Detect which cell encompasses the target text, then output its [X, Y] center coordinate. 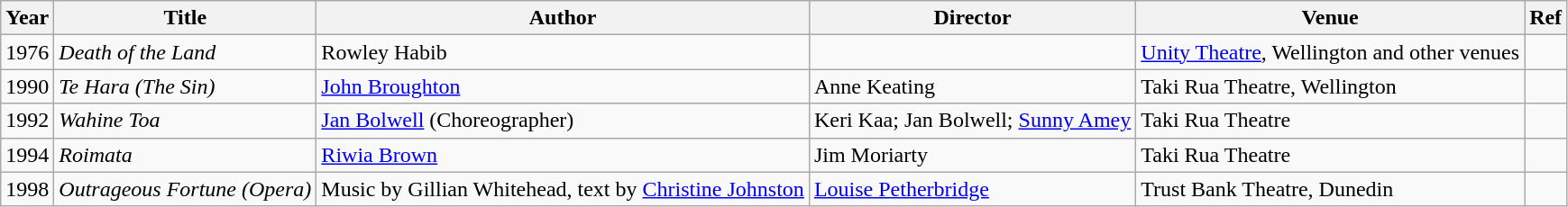
Author [563, 18]
Taki Rua Theatre, Wellington [1331, 86]
Roimata [186, 155]
John Broughton [563, 86]
1990 [27, 86]
Director [972, 18]
Wahine Toa [186, 121]
Music by Gillian Whitehead, text by Christine Johnston [563, 189]
1976 [27, 52]
Venue [1331, 18]
Anne Keating [972, 86]
Te Hara (The Sin) [186, 86]
Rowley Habib [563, 52]
Year [27, 18]
1992 [27, 121]
Ref [1545, 18]
Outrageous Fortune (Opera) [186, 189]
Riwia Brown [563, 155]
Jan Bolwell (Choreographer) [563, 121]
Unity Theatre, Wellington and other venues [1331, 52]
Title [186, 18]
1998 [27, 189]
Louise Petherbridge [972, 189]
Keri Kaa; Jan Bolwell; Sunny Amey [972, 121]
Trust Bank Theatre, Dunedin [1331, 189]
Jim Moriarty [972, 155]
1994 [27, 155]
Death of the Land [186, 52]
